Return the (x, y) coordinate for the center point of the cell that contains the specified text.  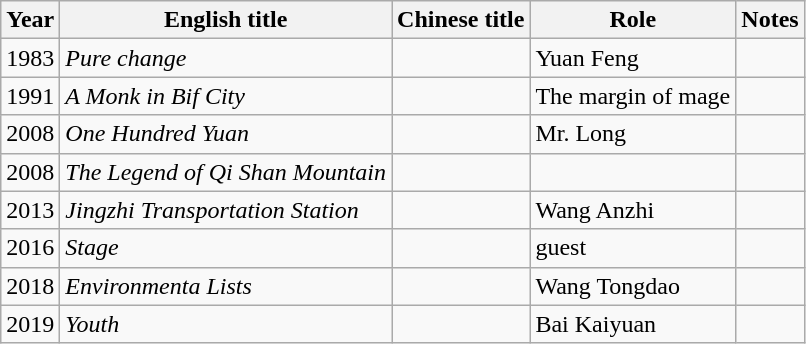
Youth (226, 324)
2016 (30, 248)
Role (633, 20)
The margin of mage (633, 96)
2018 (30, 286)
English title (226, 20)
guest (633, 248)
1991 (30, 96)
Wang Tongdao (633, 286)
Jingzhi Transportation Station (226, 210)
Chinese title (461, 20)
Year (30, 20)
One Hundred Yuan (226, 134)
Pure change (226, 58)
2019 (30, 324)
A Monk in Bif City (226, 96)
Stage (226, 248)
Notes (770, 20)
Yuan Feng (633, 58)
Bai Kaiyuan (633, 324)
Wang Anzhi (633, 210)
Mr. Long (633, 134)
The Legend of Qi Shan Mountain (226, 172)
1983 (30, 58)
2013 (30, 210)
Environmenta Lists (226, 286)
